Output the (X, Y) coordinate of the center of the cell containing the given text.  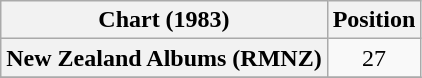
Chart (1983) (164, 20)
27 (374, 58)
Position (374, 20)
New Zealand Albums (RMNZ) (164, 58)
